Return the [x, y] coordinate for the center point of the cell that contains the specified text.  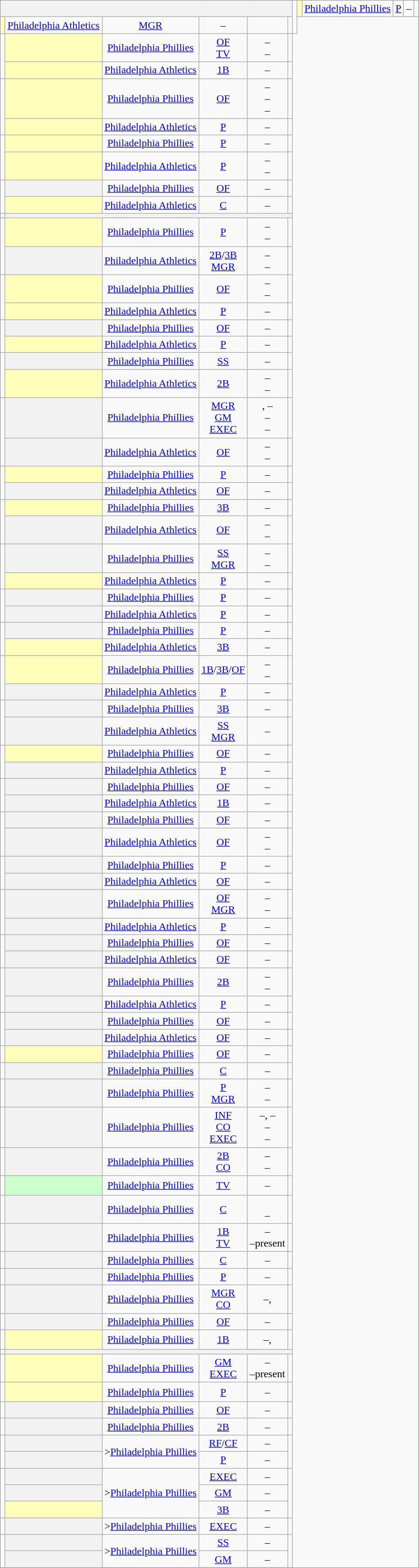
1B/3B/OF [223, 670]
–, ––– [267, 1127]
OFMGR [223, 903]
TV [223, 1186]
2BCO [223, 1161]
, ––– [267, 418]
MGRCO [223, 1299]
MGRGMEXEC [223, 418]
MGR [151, 25]
––– [267, 98]
GMEXEC [223, 1369]
INFCOEXEC [223, 1127]
PMGR [223, 1093]
RF/CF [223, 1443]
2B/3BMGR [223, 260]
OFTV [223, 48]
1BTV [223, 1238]
